From the cell containing the given text, extract its center point as (x, y) coordinate. 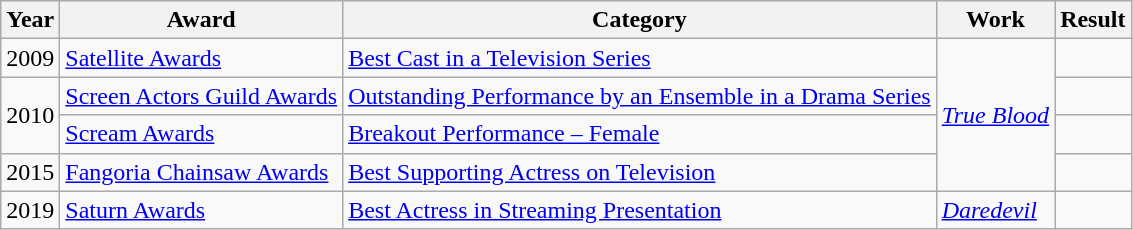
Work (995, 20)
Daredevil (995, 210)
Scream Awards (202, 134)
2015 (30, 172)
Fangoria Chainsaw Awards (202, 172)
Saturn Awards (202, 210)
True Blood (995, 115)
2010 (30, 115)
Outstanding Performance by an Ensemble in a Drama Series (640, 96)
Best Cast in a Television Series (640, 58)
2009 (30, 58)
Award (202, 20)
Best Supporting Actress on Television (640, 172)
Category (640, 20)
2019 (30, 210)
Satellite Awards (202, 58)
Year (30, 20)
Best Actress in Streaming Presentation (640, 210)
Result (1093, 20)
Breakout Performance – Female (640, 134)
Screen Actors Guild Awards (202, 96)
